Identify which cell holds the provided text, then report its (x, y) central coordinate. 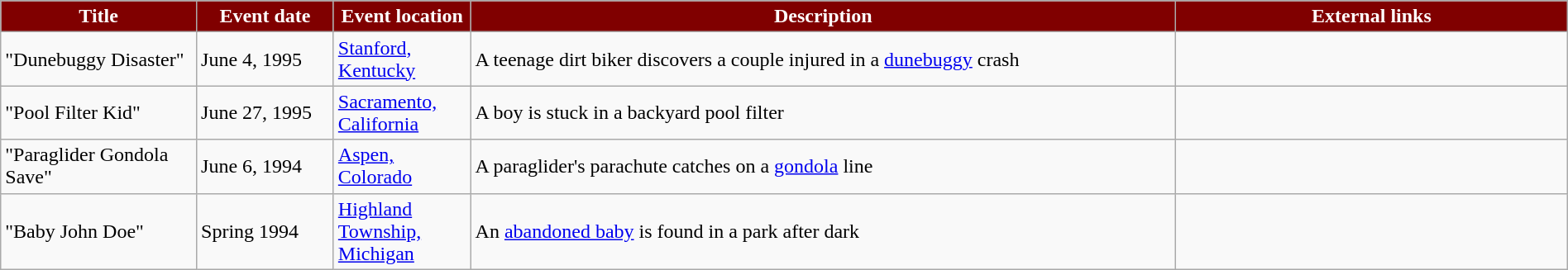
Event date (265, 17)
Stanford, Kentucky (402, 59)
"Dunebuggy Disaster" (99, 59)
"Paraglider Gondola Save" (99, 167)
A boy is stuck in a backyard pool filter (824, 112)
June 6, 1994 (265, 167)
External links (1372, 17)
Description (824, 17)
June 4, 1995 (265, 59)
Title (99, 17)
An abandoned baby is found in a park after dark (824, 231)
A paraglider's parachute catches on a gondola line (824, 167)
Highland Township, Michigan (402, 231)
"Pool Filter Kid" (99, 112)
Sacramento, California (402, 112)
"Baby John Doe" (99, 231)
Aspen, Colorado (402, 167)
Event location (402, 17)
Spring 1994 (265, 231)
June 27, 1995 (265, 112)
A teenage dirt biker discovers a couple injured in a dunebuggy crash (824, 59)
